Return [x, y] of the center of cell containing provided text 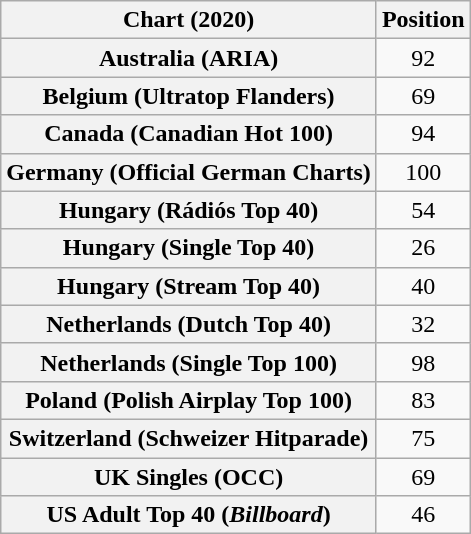
54 [423, 210]
Belgium (Ultratop Flanders) [189, 96]
Germany (Official German Charts) [189, 172]
Netherlands (Single Top 100) [189, 362]
Chart (2020) [189, 20]
98 [423, 362]
26 [423, 248]
92 [423, 58]
Poland (Polish Airplay Top 100) [189, 400]
46 [423, 515]
Canada (Canadian Hot 100) [189, 134]
Position [423, 20]
UK Singles (OCC) [189, 477]
Hungary (Rádiós Top 40) [189, 210]
75 [423, 438]
83 [423, 400]
Switzerland (Schweizer Hitparade) [189, 438]
Hungary (Single Top 40) [189, 248]
US Adult Top 40 (Billboard) [189, 515]
32 [423, 324]
40 [423, 286]
Hungary (Stream Top 40) [189, 286]
Australia (ARIA) [189, 58]
100 [423, 172]
Netherlands (Dutch Top 40) [189, 324]
94 [423, 134]
